Search for the cell housing the specified text and yield its (x, y) center coordinate. 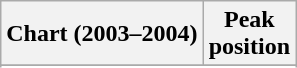
Peakposition (249, 34)
Chart (2003–2004) (102, 34)
